Search for the cell housing the specified text and yield its (x, y) center coordinate. 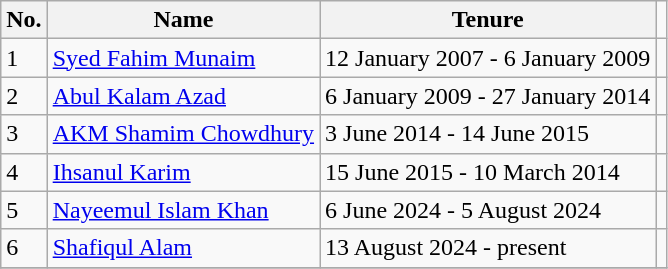
3 (24, 134)
Shafiqul Alam (183, 248)
Tenure (488, 20)
15 June 2015 - 10 March 2014 (488, 172)
12 January 2007 - 6 January 2009 (488, 58)
13 August 2024 - present (488, 248)
2 (24, 96)
6 January 2009 - 27 January 2014 (488, 96)
3 June 2014 - 14 June 2015 (488, 134)
6 (24, 248)
Nayeemul Islam Khan (183, 210)
Name (183, 20)
AKM Shamim Chowdhury (183, 134)
Abul Kalam Azad (183, 96)
1 (24, 58)
5 (24, 210)
6 June 2024 - 5 August 2024 (488, 210)
No. (24, 20)
Syed Fahim Munaim (183, 58)
4 (24, 172)
Ihsanul Karim (183, 172)
